Identify which cell holds the provided text, then report its [x, y] central coordinate. 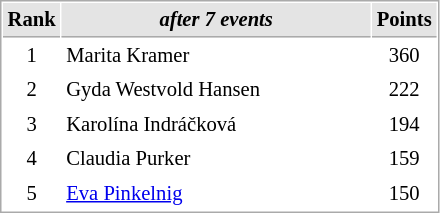
Marita Kramer [216, 56]
5 [32, 194]
360 [404, 56]
159 [404, 158]
Eva Pinkelnig [216, 194]
3 [32, 124]
Points [404, 20]
4 [32, 158]
194 [404, 124]
after 7 events [216, 20]
1 [32, 56]
150 [404, 194]
Rank [32, 20]
Claudia Purker [216, 158]
2 [32, 90]
222 [404, 90]
Gyda Westvold Hansen [216, 90]
Karolína Indráčková [216, 124]
